Pinpoint the cell where the given text exists, returning its [X, Y] midpoint coordinate. 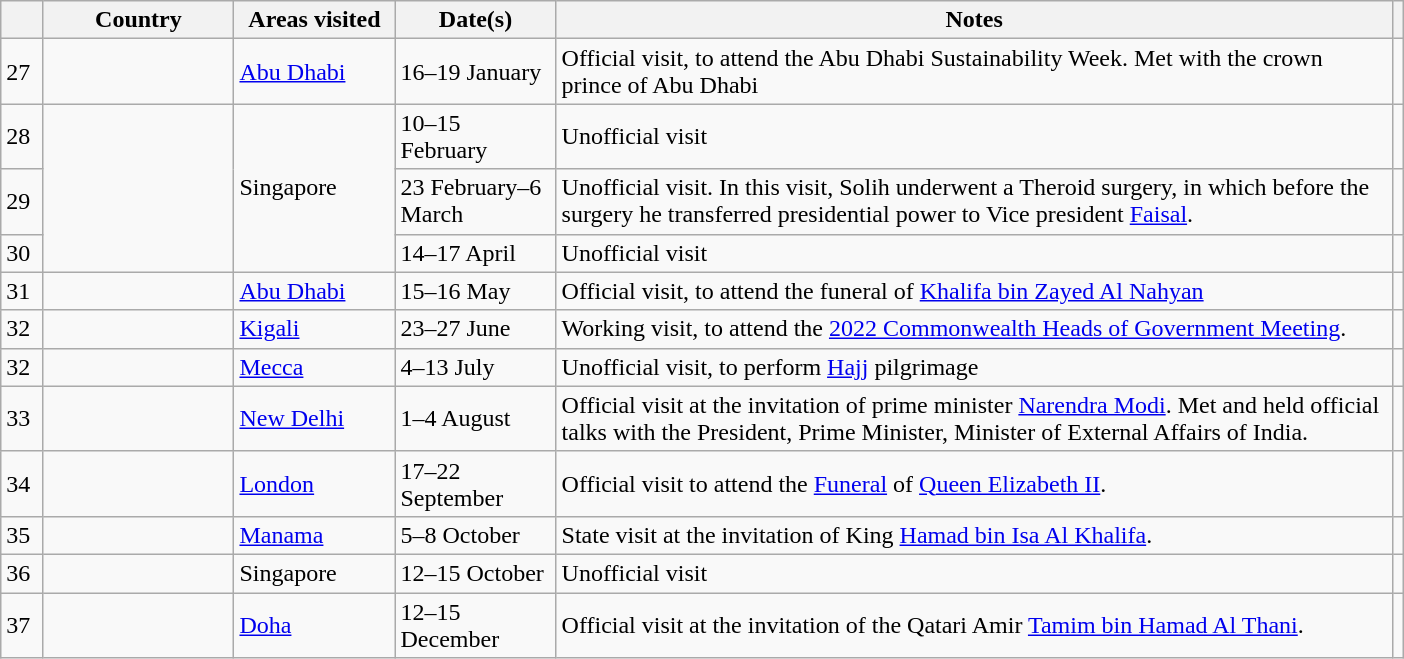
Official visit to attend the Funeral of Queen Elizabeth II. [974, 484]
Doha [314, 624]
Date(s) [476, 20]
31 [22, 291]
Areas visited [314, 20]
23–27 June [476, 329]
16–19 January [476, 72]
5–8 October [476, 535]
Unofficial visit, to perform Hajj pilgrimage [974, 367]
Country [138, 20]
Official visit, to attend the Abu Dhabi Sustainability Week. Met with the crown prince of Abu Dhabi [974, 72]
Official visit, to attend the funeral of Khalifa bin Zayed Al Nahyan [974, 291]
35 [22, 535]
Manama [314, 535]
37 [22, 624]
London [314, 484]
4–13 July [476, 367]
12–15 December [476, 624]
Kigali [314, 329]
1–4 August [476, 418]
36 [22, 573]
29 [22, 202]
Official visit at the invitation of the Qatari Amir Tamim bin Hamad Al Thani. [974, 624]
15–16 May [476, 291]
14–17 April [476, 253]
23 February–6 March [476, 202]
28 [22, 136]
30 [22, 253]
New Delhi [314, 418]
State visit at the invitation of King Hamad bin Isa Al Khalifa. [974, 535]
12–15 October [476, 573]
10–15 February [476, 136]
Working visit, to attend the 2022 Commonwealth Heads of Government Meeting. [974, 329]
Mecca [314, 367]
33 [22, 418]
Notes [974, 20]
27 [22, 72]
34 [22, 484]
17–22 September [476, 484]
